Find where the given text appears and provide that cell's center as [x, y] coordinate. 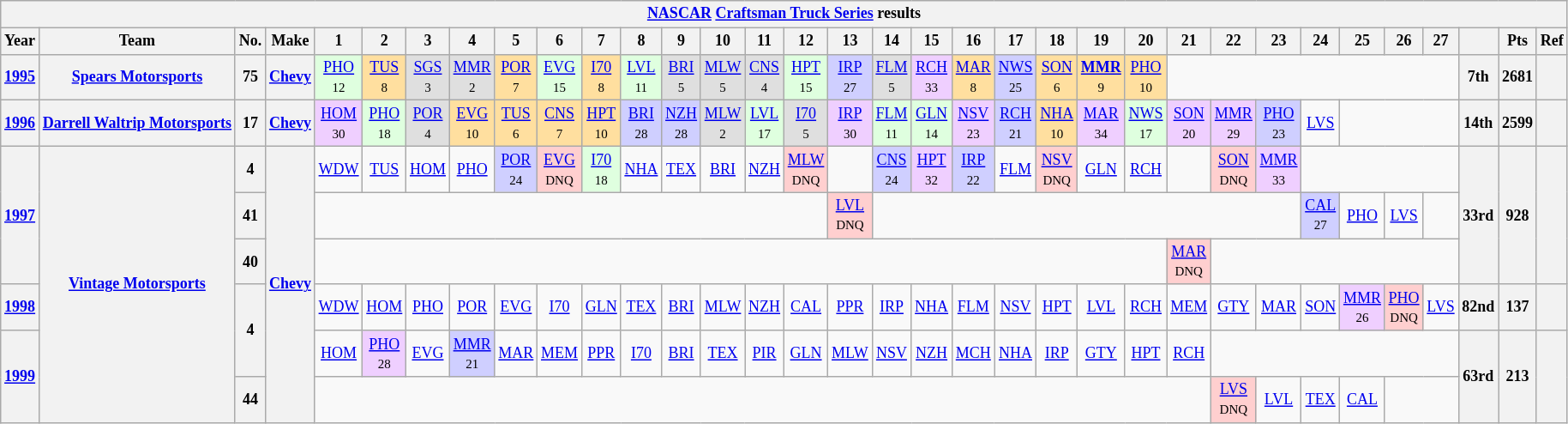
25 [1363, 41]
MMR9 [1101, 77]
Ref [1552, 41]
MAR34 [1101, 124]
LVSDNQ [1235, 400]
BRI28 [641, 124]
10 [722, 41]
MMR29 [1235, 124]
EVG15 [560, 77]
NWS25 [1015, 77]
8 [641, 41]
POR [472, 307]
RCH21 [1015, 124]
SON6 [1057, 77]
EVG10 [472, 124]
GLN14 [932, 124]
Make [291, 41]
HOM30 [339, 124]
11 [765, 41]
SON20 [1189, 124]
Team [137, 41]
14 [892, 41]
21 [1189, 41]
1995 [21, 77]
TUS8 [384, 77]
MMR21 [472, 354]
EVGDNQ [560, 169]
7th [1478, 77]
MLW5 [722, 77]
2599 [1517, 124]
137 [1517, 307]
23 [1279, 41]
12 [806, 41]
CNS24 [892, 169]
2681 [1517, 77]
1997 [21, 215]
1996 [21, 124]
LVLDNQ [850, 215]
LVL11 [641, 77]
40 [250, 262]
9 [682, 41]
75 [250, 77]
Pts [1517, 41]
6 [560, 41]
PIR [765, 354]
3 [429, 41]
HPT10 [601, 124]
SGS3 [429, 77]
MCH [973, 354]
1999 [21, 376]
LVL17 [765, 124]
1 [339, 41]
PHO10 [1145, 77]
IRP30 [850, 124]
15 [932, 41]
33rd [1478, 215]
82nd [1478, 307]
1998 [21, 307]
44 [250, 400]
SON [1320, 307]
CNS4 [765, 77]
MMR33 [1279, 169]
PHO28 [384, 354]
Darrell Waltrip Motorsports [137, 124]
BRI5 [682, 77]
POR24 [516, 169]
FLM5 [892, 77]
Vintage Motorsports [137, 284]
7 [601, 41]
NSV23 [973, 124]
IRP22 [973, 169]
PHO23 [1279, 124]
19 [1101, 41]
26 [1404, 41]
PHO12 [339, 77]
MMR26 [1363, 307]
14th [1478, 124]
27 [1440, 41]
5 [516, 41]
13 [850, 41]
POR7 [516, 77]
CNS7 [560, 124]
I7018 [601, 169]
SONDNQ [1235, 169]
MMR2 [472, 77]
IRP27 [850, 77]
HPT32 [932, 169]
2 [384, 41]
213 [1517, 376]
PHODNQ [1404, 307]
NZH28 [682, 124]
Spears Motorsports [137, 77]
MAR8 [973, 77]
MARDNQ [1189, 262]
18 [1057, 41]
20 [1145, 41]
TUS [384, 169]
TUS6 [516, 124]
PHO18 [384, 124]
NWS17 [1145, 124]
RCH33 [932, 77]
I705 [806, 124]
22 [1235, 41]
Year [21, 41]
NASCAR Craftsman Truck Series results [784, 14]
MLW2 [722, 124]
MLWDNQ [806, 169]
I708 [601, 77]
HPT15 [806, 77]
NHA10 [1057, 124]
24 [1320, 41]
41 [250, 215]
16 [973, 41]
FLM11 [892, 124]
POR4 [429, 124]
928 [1517, 215]
No. [250, 41]
CAL27 [1320, 215]
NSVDNQ [1057, 169]
63rd [1478, 376]
